Extract the [x, y] coordinate from the center of the cell holding the provided text.  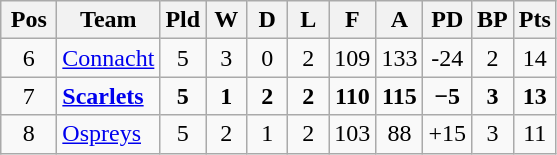
14 [534, 58]
PD [448, 20]
103 [352, 134]
BP [493, 20]
6 [29, 58]
0 [268, 58]
A [400, 20]
110 [352, 96]
88 [400, 134]
+15 [448, 134]
Pld [183, 20]
13 [534, 96]
F [352, 20]
L [308, 20]
Team [108, 20]
D [268, 20]
-24 [448, 58]
8 [29, 134]
Connacht [108, 58]
W [226, 20]
115 [400, 96]
7 [29, 96]
Pos [29, 20]
Scarlets [108, 96]
133 [400, 58]
Pts [534, 20]
Ospreys [108, 134]
−5 [448, 96]
109 [352, 58]
11 [534, 134]
